For the text-containing cell, return its midpoint in (X, Y) coordinate format. 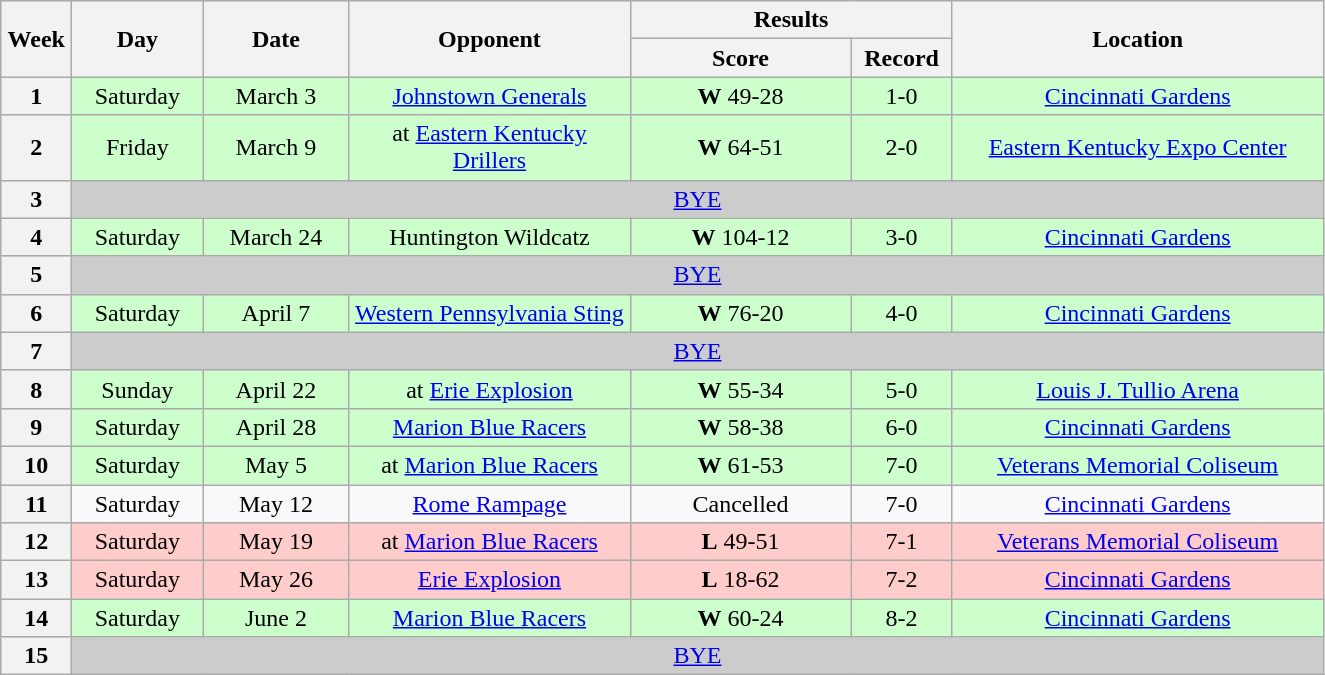
W 61-53 (740, 465)
Day (138, 39)
Louis J. Tullio Arena (1138, 389)
15 (36, 656)
Sunday (138, 389)
Johnstown Generals (490, 96)
W 76-20 (740, 313)
at Eastern Kentucky Drillers (490, 148)
Rome Rampage (490, 503)
May 19 (276, 542)
Cancelled (740, 503)
10 (36, 465)
W 104-12 (740, 237)
Record (902, 58)
March 24 (276, 237)
8-2 (902, 618)
at Erie Explosion (490, 389)
7 (36, 351)
Friday (138, 148)
March 3 (276, 96)
4 (36, 237)
Eastern Kentucky Expo Center (1138, 148)
Location (1138, 39)
4-0 (902, 313)
3 (36, 199)
13 (36, 580)
1 (36, 96)
L 49-51 (740, 542)
2-0 (902, 148)
1-0 (902, 96)
6-0 (902, 427)
W 64-51 (740, 148)
Date (276, 39)
3-0 (902, 237)
5-0 (902, 389)
W 58-38 (740, 427)
April 7 (276, 313)
Western Pennsylvania Sting (490, 313)
L 18-62 (740, 580)
14 (36, 618)
12 (36, 542)
Erie Explosion (490, 580)
May 5 (276, 465)
April 22 (276, 389)
6 (36, 313)
Results (791, 20)
June 2 (276, 618)
7-1 (902, 542)
5 (36, 275)
May 12 (276, 503)
Huntington Wildcatz (490, 237)
11 (36, 503)
W 49-28 (740, 96)
Opponent (490, 39)
March 9 (276, 148)
2 (36, 148)
W 55-34 (740, 389)
Week (36, 39)
Score (740, 58)
W 60-24 (740, 618)
8 (36, 389)
April 28 (276, 427)
May 26 (276, 580)
9 (36, 427)
7-2 (902, 580)
